Provide the (X, Y) coordinate of the cell's center where the given text is located.  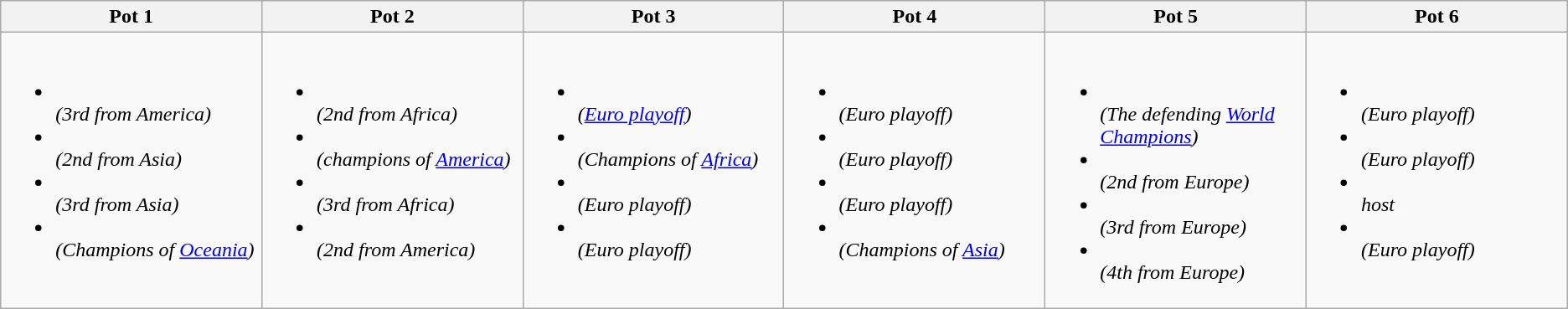
Pot 1 (132, 17)
(Euro playoff)(Euro playoff)host (Euro playoff) (1436, 171)
(3rd from America)(2nd from Asia)(3rd from Asia)(Champions of Oceania) (132, 171)
Pot 4 (915, 17)
Pot 2 (392, 17)
Pot 5 (1176, 17)
(2nd from Africa)(champions of America)(3rd from Africa)(2nd from America) (392, 171)
(Euro playoff)(Champions of Africa)(Euro playoff)(Euro playoff) (653, 171)
Pot 3 (653, 17)
(The defending World Champions)(2nd from Europe)(3rd from Europe)(4th from Europe) (1176, 171)
(Euro playoff)(Euro playoff)(Euro playoff)(Champions of Asia) (915, 171)
Pot 6 (1436, 17)
